Output the [x, y] coordinate of the center of the cell containing the given text.  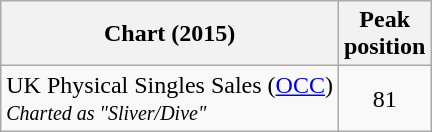
Chart (2015) [170, 34]
Peakposition [384, 34]
UK Physical Singles Sales (OCC)Charted as "Sliver/Dive" [170, 98]
81 [384, 98]
